For the text-containing cell, return its midpoint in [x, y] coordinate format. 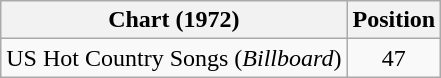
Chart (1972) [174, 20]
Position [394, 20]
47 [394, 58]
US Hot Country Songs (Billboard) [174, 58]
